For the text-containing cell, return its midpoint in [X, Y] coordinate format. 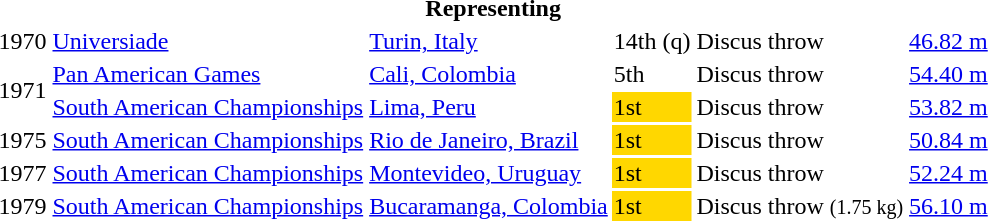
Pan American Games [208, 74]
Turin, Italy [489, 41]
Bucaramanga, Colombia [489, 206]
Cali, Colombia [489, 74]
14th (q) [652, 41]
Universiade [208, 41]
Lima, Peru [489, 107]
Montevideo, Uruguay [489, 173]
Discus throw (1.75 kg) [800, 206]
Rio de Janeiro, Brazil [489, 140]
5th [652, 74]
